Scan for the cell matching the given text and deliver its [x, y] coordinate at center. 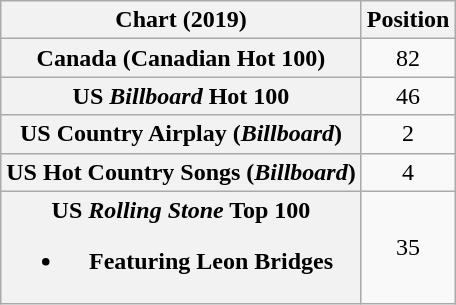
US Country Airplay (Billboard) [181, 134]
2 [408, 134]
Position [408, 20]
Canada (Canadian Hot 100) [181, 58]
US Rolling Stone Top 100Featuring Leon Bridges [181, 248]
4 [408, 172]
Chart (2019) [181, 20]
82 [408, 58]
35 [408, 248]
US Billboard Hot 100 [181, 96]
46 [408, 96]
US Hot Country Songs (Billboard) [181, 172]
